Identify which cell holds the provided text, then report its (x, y) central coordinate. 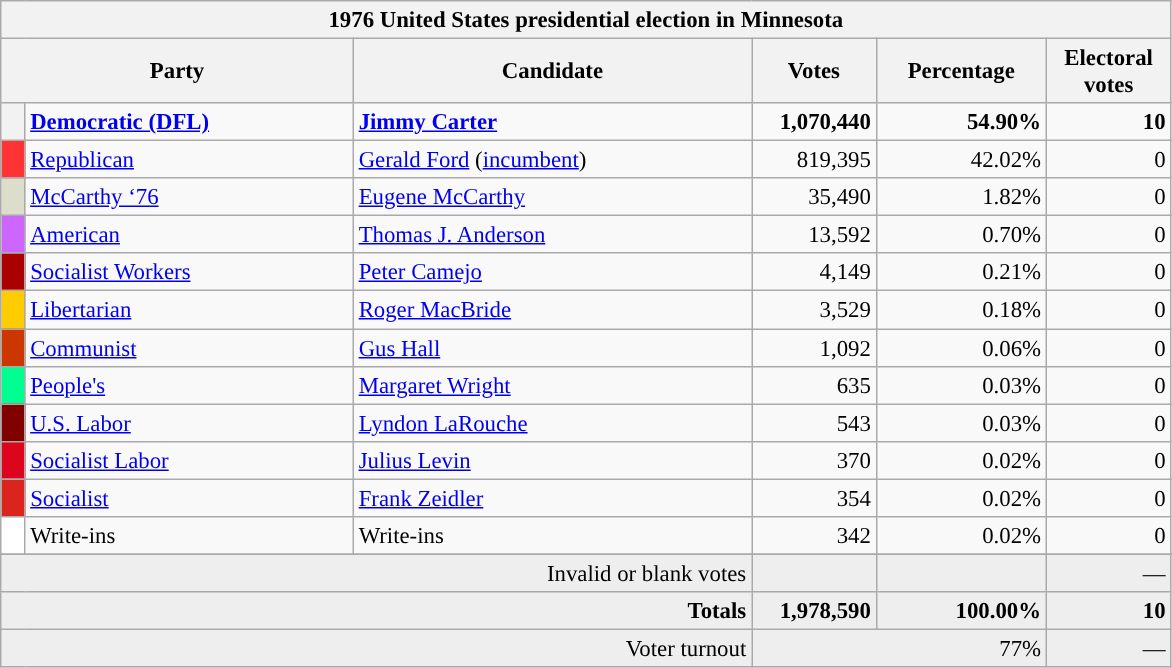
Communist (189, 348)
0.18% (961, 310)
Roger MacBride (552, 310)
77% (900, 648)
Democratic (DFL) (189, 122)
Libertarian (189, 310)
543 (814, 423)
Party (178, 72)
McCarthy ‘76 (189, 197)
Gus Hall (552, 348)
Jimmy Carter (552, 122)
U.S. Labor (189, 423)
13,592 (814, 235)
Eugene McCarthy (552, 197)
Socialist (189, 498)
54.90% (961, 122)
Invalid or blank votes (376, 573)
Margaret Wright (552, 385)
1,092 (814, 348)
Percentage (961, 72)
Gerald Ford (incumbent) (552, 160)
Frank Zeidler (552, 498)
Socialist Labor (189, 460)
1,070,440 (814, 122)
American (189, 235)
Peter Camejo (552, 273)
Totals (376, 611)
1.82% (961, 197)
35,490 (814, 197)
Thomas J. Anderson (552, 235)
819,395 (814, 160)
0.21% (961, 273)
Julius Levin (552, 460)
Voter turnout (376, 648)
4,149 (814, 273)
1976 United States presidential election in Minnesota (586, 20)
People's (189, 385)
Socialist Workers (189, 273)
0.06% (961, 348)
354 (814, 498)
1,978,590 (814, 611)
3,529 (814, 310)
42.02% (961, 160)
0.70% (961, 235)
635 (814, 385)
Electoral votes (1108, 72)
Republican (189, 160)
Candidate (552, 72)
Lyndon LaRouche (552, 423)
100.00% (961, 611)
370 (814, 460)
342 (814, 536)
Votes (814, 72)
